Find where the given text appears and provide that cell's center as [X, Y] coordinate. 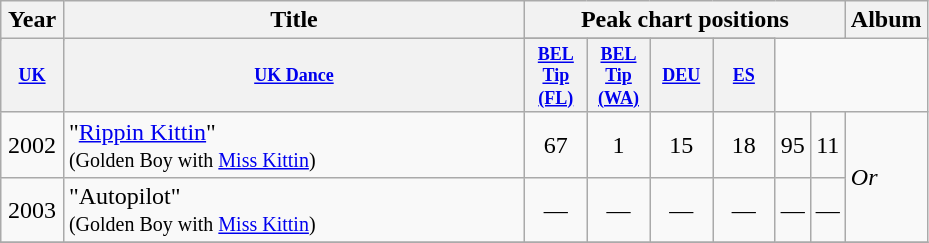
"Autopilot"(Golden Boy with Miss Kittin) [294, 210]
UK Dance [294, 76]
Or [886, 177]
2003 [32, 210]
67 [556, 144]
Year [32, 20]
BEL Tip (WA) [618, 76]
Album [886, 20]
BEL Tip (FL) [556, 76]
11 [828, 144]
ES [744, 76]
"Rippin Kittin"(Golden Boy with Miss Kittin) [294, 144]
UK [32, 76]
Peak chart positions [684, 20]
Title [294, 20]
18 [744, 144]
15 [682, 144]
DEU [682, 76]
2002 [32, 144]
95 [792, 144]
1 [618, 144]
